Scan for the cell matching the given text and deliver its (x, y) coordinate at center. 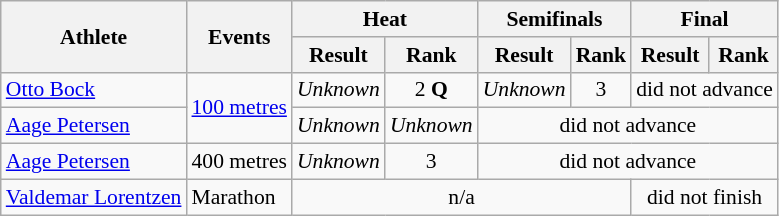
Events (238, 36)
400 metres (238, 162)
Valdemar Lorentzen (94, 197)
100 metres (238, 108)
Athlete (94, 36)
Semifinals (554, 19)
Otto Bock (94, 90)
Final (704, 19)
Marathon (238, 197)
2 Q (432, 90)
did not finish (704, 197)
n/a (462, 197)
Heat (385, 19)
